Locate the cell with the specified text and output its [X, Y] center coordinate. 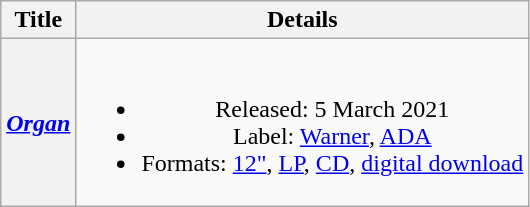
Organ [38, 122]
Details [302, 20]
Released: 5 March 2021Label: Warner, ADAFormats: 12", LP, CD, digital download [302, 122]
Title [38, 20]
